Find where the given text appears and provide that cell's center as (X, Y) coordinate. 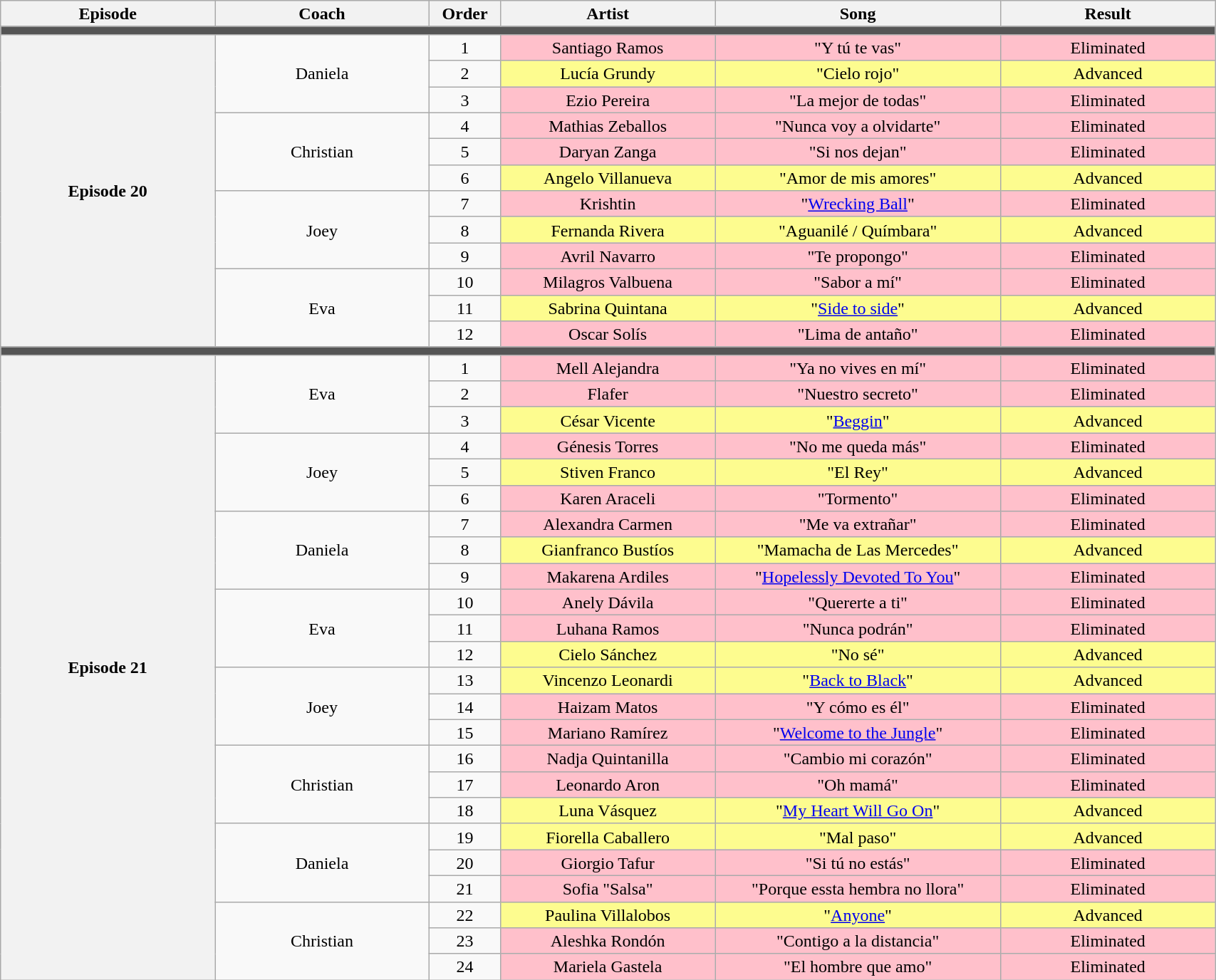
"Lima de antaño" (858, 335)
22 (464, 914)
Mathias Zeballos (608, 125)
Sabrina Quintana (608, 308)
Mell Alejandra (608, 367)
"La mejor de todas" (858, 100)
Aleshka Rondón (608, 942)
Flafer (608, 395)
"Aguanilé / Químbara" (858, 229)
"Mamacha de Las Mercedes" (858, 550)
20 (464, 863)
Coach (322, 14)
Ezio Pereira (608, 100)
Luhana Ramos (608, 628)
"Y tú te vas" (858, 47)
14 (464, 707)
"El hombre que amo" (858, 967)
21 (464, 889)
"Beggin" (858, 420)
"Hopelessly Devoted To You" (858, 577)
Haizam Matos (608, 707)
César Vicente (608, 420)
Sofia "Salsa" (608, 889)
"Nunca podrán" (858, 628)
Song (858, 14)
"No sé" (858, 654)
"Y cómo es él" (858, 707)
Milagros Valbuena (608, 282)
Alexandra Carmen (608, 524)
Oscar Solís (608, 335)
"No me queda más" (858, 446)
"Anyone" (858, 914)
13 (464, 681)
Nadja Quintanilla (608, 759)
"My Heart Will Go On" (858, 810)
"Si nos dejan" (858, 152)
"Nuestro secreto" (858, 395)
Makarena Ardiles (608, 577)
"Me va extrañar" (858, 524)
"Mal paso" (858, 836)
"Cambio mi corazón" (858, 759)
Lucía Grundy (608, 74)
23 (464, 942)
Episode 21 (108, 667)
"Quererte a ti" (858, 603)
17 (464, 785)
"Back to Black" (858, 681)
Mariano Ramírez (608, 732)
Karen Araceli (608, 499)
"Wrecking Ball" (858, 204)
Vincenzo Leonardi (608, 681)
"Cielo rojo" (858, 74)
Leonardo Aron (608, 785)
Stiven Franco (608, 471)
Order (464, 14)
Krishtin (608, 204)
15 (464, 732)
"Sabor a mí" (858, 282)
16 (464, 759)
Artist (608, 14)
"Te propongo" (858, 256)
Episode (108, 14)
Cielo Sánchez (608, 654)
18 (464, 810)
"Ya no vives en mí" (858, 367)
Fiorella Caballero (608, 836)
"Si tú no estás" (858, 863)
"Nunca voy a olvidarte" (858, 125)
Angelo Villanueva (608, 178)
Result (1108, 14)
Avril Navarro (608, 256)
Génesis Torres (608, 446)
"Oh mamá" (858, 785)
"Welcome to the Jungle" (858, 732)
Mariela Gastela (608, 967)
"El Rey" (858, 471)
Gianfranco Bustíos (608, 550)
Luna Vásquez (608, 810)
"Contigo a la distancia" (858, 942)
"Side to side" (858, 308)
24 (464, 967)
Episode 20 (108, 191)
"Porque essta hembra no llora" (858, 889)
Daryan Zanga (608, 152)
Giorgio Tafur (608, 863)
Paulina Villalobos (608, 914)
Santiago Ramos (608, 47)
19 (464, 836)
Fernanda Rivera (608, 229)
"Tormento" (858, 499)
Anely Dávila (608, 603)
"Amor de mis amores" (858, 178)
